Return the [x, y] coordinate for the center point of the cell that contains the specified text.  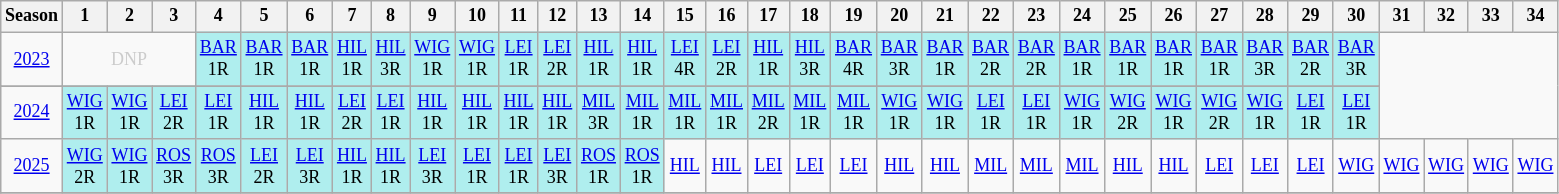
20 [899, 16]
8 [390, 16]
3 [174, 16]
15 [685, 16]
27 [1219, 16]
34 [1536, 16]
22 [991, 16]
21 [945, 16]
2 [130, 16]
2024 [32, 113]
14 [642, 16]
30 [1356, 16]
2023 [32, 59]
4 [218, 16]
18 [810, 16]
13 [599, 16]
5 [264, 16]
25 [1128, 16]
MIL3R [599, 113]
7 [352, 16]
19 [854, 16]
31 [1402, 16]
BAR4R [854, 59]
Season [32, 16]
10 [478, 16]
17 [768, 16]
MIL2R [768, 113]
6 [310, 16]
9 [432, 16]
LEI4R [685, 59]
16 [727, 16]
2025 [32, 166]
23 [1036, 16]
11 [518, 16]
28 [1265, 16]
24 [1082, 16]
DNP [128, 59]
26 [1174, 16]
32 [1446, 16]
33 [1490, 16]
1 [84, 16]
29 [1311, 16]
12 [558, 16]
